Detect which cell encompasses the target text, then output its [x, y] center coordinate. 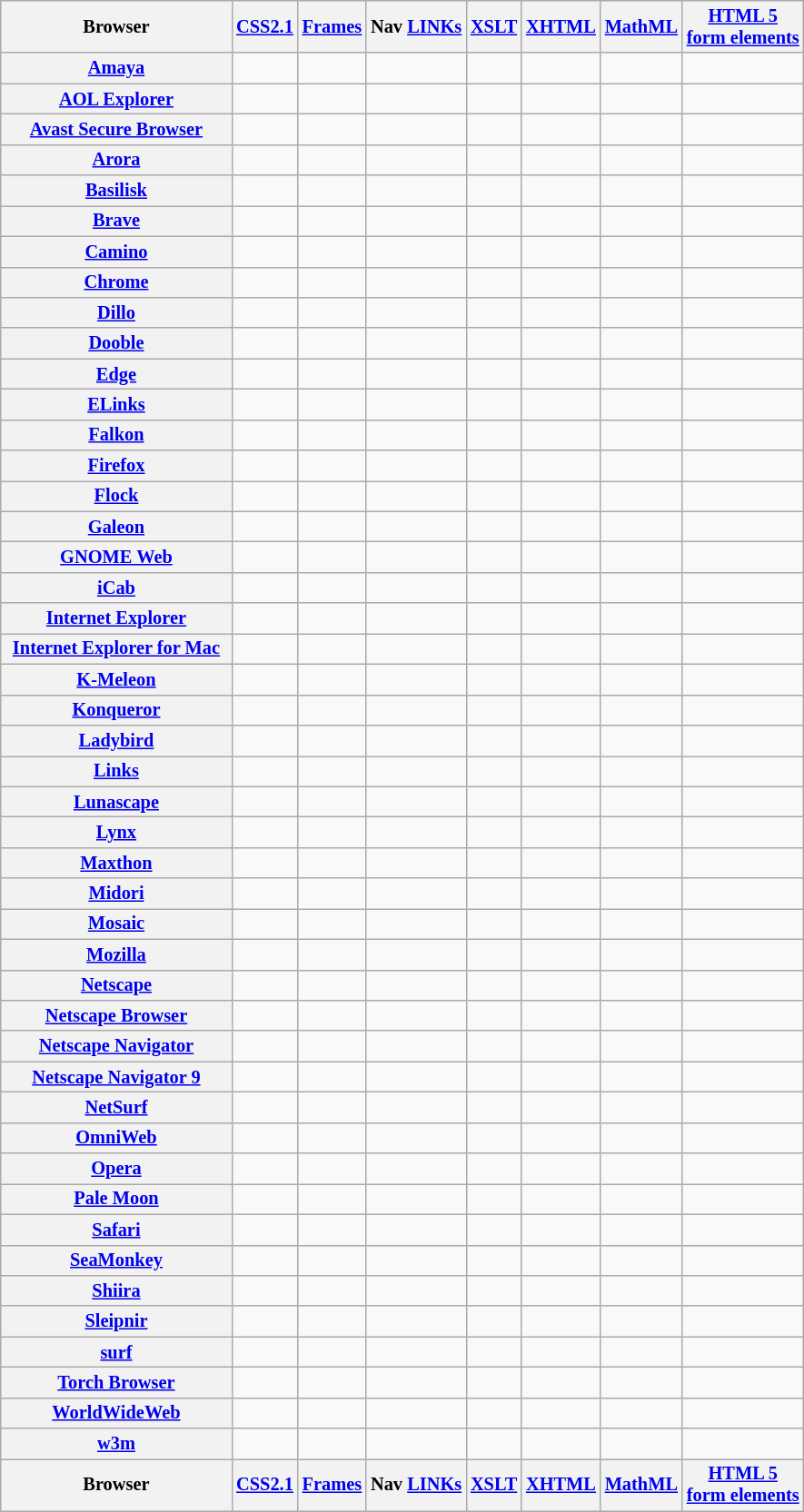
Camino [116, 252]
Lynx [116, 832]
Internet Explorer for Mac [116, 648]
SeaMonkey [116, 1260]
iCab [116, 588]
Netscape [116, 985]
Links [116, 771]
Avast Secure Browser [116, 129]
Maxthon [116, 863]
Mozilla [116, 954]
Lunascape [116, 802]
Shiira [116, 1290]
ELinks [116, 404]
Firefox [116, 466]
Dillo [116, 312]
AOL Explorer [116, 99]
OmniWeb [116, 1138]
Brave [116, 221]
Internet Explorer [116, 618]
Falkon [116, 435]
Torch Browser [116, 1382]
Konqueror [116, 710]
Pale Moon [116, 1199]
Flock [116, 496]
Sleipnir [116, 1321]
Opera [116, 1169]
GNOME Web [116, 557]
Ladybird [116, 740]
Edge [116, 374]
Amaya [116, 68]
Dooble [116, 343]
Mosaic [116, 924]
Midori [116, 894]
K-Meleon [116, 679]
surf [116, 1352]
Basilisk [116, 191]
Netscape Browser [116, 1015]
Netscape Navigator [116, 1046]
Galeon [116, 527]
Netscape Navigator 9 [116, 1077]
NetSurf [116, 1107]
Chrome [116, 282]
w3m [116, 1444]
WorldWideWeb [116, 1413]
Safari [116, 1230]
Arora [116, 160]
